Extract the (X, Y) coordinate from the center of the cell holding the provided text.  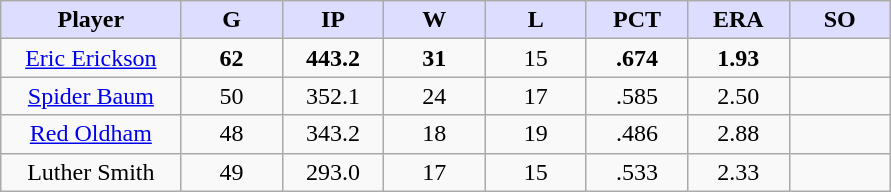
293.0 (332, 172)
19 (536, 134)
352.1 (332, 96)
L (536, 20)
2.88 (738, 134)
ERA (738, 20)
PCT (636, 20)
48 (232, 134)
50 (232, 96)
Spider Baum (91, 96)
Player (91, 20)
SO (840, 20)
18 (434, 134)
Eric Erickson (91, 58)
2.33 (738, 172)
W (434, 20)
24 (434, 96)
G (232, 20)
.674 (636, 58)
62 (232, 58)
Red Oldham (91, 134)
343.2 (332, 134)
.585 (636, 96)
.486 (636, 134)
Luther Smith (91, 172)
.533 (636, 172)
IP (332, 20)
49 (232, 172)
1.93 (738, 58)
2.50 (738, 96)
443.2 (332, 58)
31 (434, 58)
